Determine the (x, y) coordinate at the center of the cell enclosing the given text.  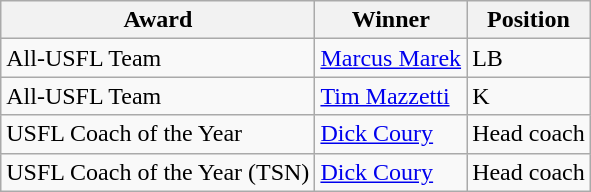
LB (529, 58)
Marcus Marek (391, 58)
USFL Coach of the Year (158, 134)
Position (529, 20)
Award (158, 20)
Winner (391, 20)
Tim Mazzetti (391, 96)
K (529, 96)
USFL Coach of the Year (TSN) (158, 172)
